Output the [x, y] coordinate of the center of the cell containing the given text.  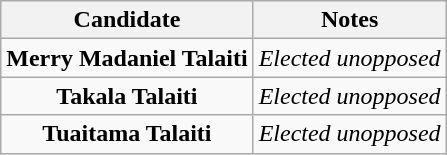
Notes [350, 20]
Takala Talaiti [127, 96]
Tuaitama Talaiti [127, 134]
Candidate [127, 20]
Merry Madaniel Talaiti [127, 58]
